Find where the given text appears and provide that cell's center as (X, Y) coordinate. 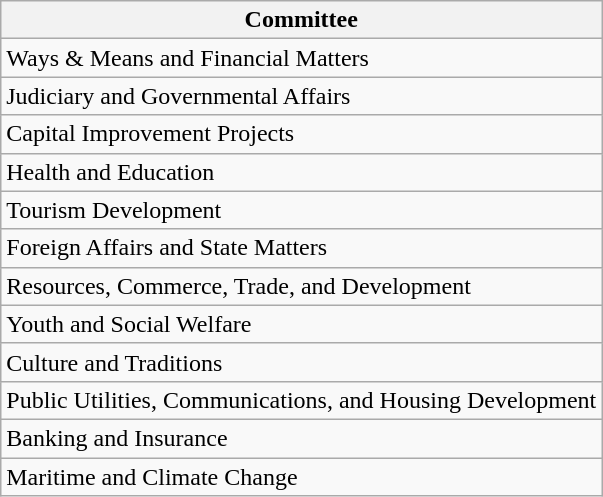
Maritime and Climate Change (302, 477)
Capital Improvement Projects (302, 134)
Foreign Affairs and State Matters (302, 248)
Committee (302, 20)
Public Utilities, Communications, and Housing Development (302, 400)
Banking and Insurance (302, 438)
Tourism Development (302, 210)
Health and Education (302, 172)
Judiciary and Governmental Affairs (302, 96)
Youth and Social Welfare (302, 324)
Culture and Traditions (302, 362)
Resources, Commerce, Trade, and Development (302, 286)
Ways & Means and Financial Matters (302, 58)
